Return [X, Y] of the center of cell containing provided text 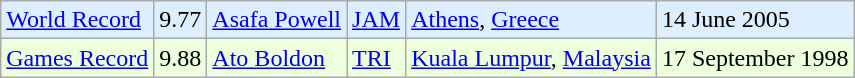
TRI [376, 58]
Ato Boldon [277, 58]
Kuala Lumpur, Malaysia [532, 58]
Athens, Greece [532, 20]
JAM [376, 20]
World Record [78, 20]
Games Record [78, 58]
17 September 1998 [755, 58]
9.88 [180, 58]
Asafa Powell [277, 20]
14 June 2005 [755, 20]
9.77 [180, 20]
